Detect which cell encompasses the target text, then output its [x, y] center coordinate. 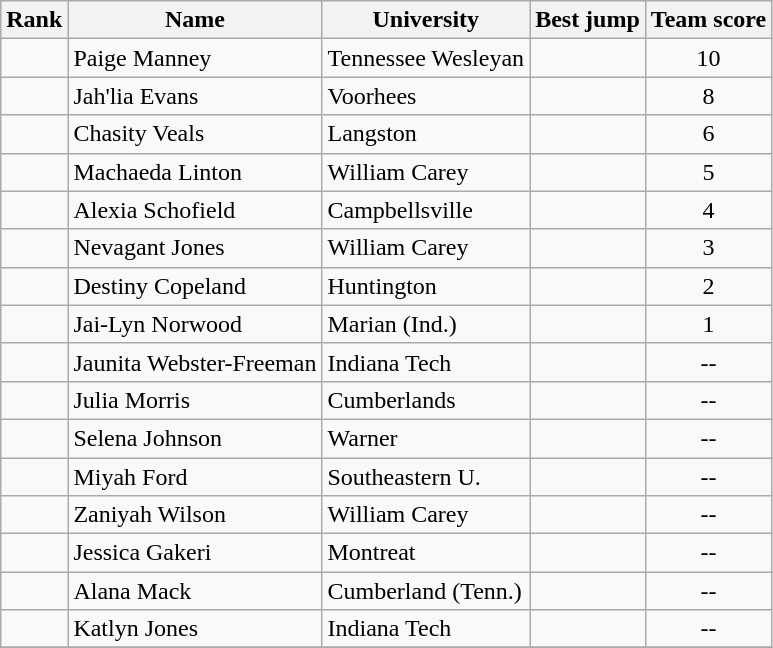
Cumberland (Tenn.) [426, 591]
3 [708, 248]
Jah'lia Evans [195, 96]
Langston [426, 134]
Machaeda Linton [195, 172]
Julia Morris [195, 400]
Miyah Ford [195, 477]
Warner [426, 438]
Montreat [426, 553]
Huntington [426, 286]
Chasity Veals [195, 134]
Jaunita Webster-Freeman [195, 362]
8 [708, 96]
Cumberlands [426, 400]
Katlyn Jones [195, 629]
Jai-Lyn Norwood [195, 324]
Best jump [588, 20]
1 [708, 324]
Zaniyah Wilson [195, 515]
4 [708, 210]
Voorhees [426, 96]
Destiny Copeland [195, 286]
5 [708, 172]
Marian (Ind.) [426, 324]
Tennessee Wesleyan [426, 58]
2 [708, 286]
University [426, 20]
Team score [708, 20]
10 [708, 58]
Rank [34, 20]
Paige Manney [195, 58]
Name [195, 20]
Selena Johnson [195, 438]
Southeastern U. [426, 477]
Alana Mack [195, 591]
6 [708, 134]
Campbellsville [426, 210]
Nevagant Jones [195, 248]
Alexia Schofield [195, 210]
Jessica Gakeri [195, 553]
